Output the (X, Y) coordinate of the center of the cell containing the given text.  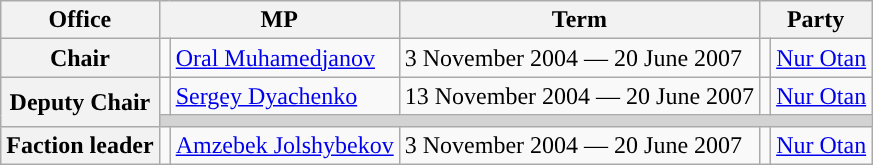
Amzebek Jolshybekov (284, 145)
MP (279, 20)
Faction leader (80, 145)
Chair (80, 58)
Party (816, 20)
13 November 2004 — 20 June 2007 (579, 96)
Office (80, 20)
Deputy Chair (80, 102)
Sergey Dyachenko (284, 96)
Term (579, 20)
Oral Muhamedjanov (284, 58)
